Extract the [X, Y] coordinate from the center of the cell holding the provided text.  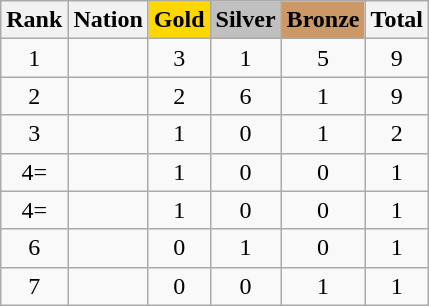
Gold [179, 20]
Total [397, 20]
5 [323, 58]
Bronze [323, 20]
7 [34, 286]
Nation [108, 20]
Silver [246, 20]
Rank [34, 20]
